Capture the cell that displays the provided text and extract its [X, Y] central coordinate. 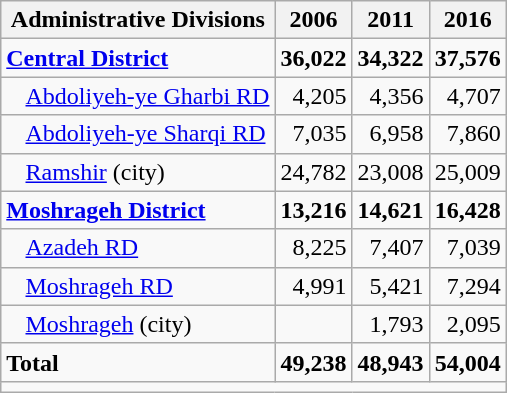
Moshrageh (city) [138, 324]
Total [138, 362]
4,707 [468, 96]
24,782 [314, 172]
23,008 [390, 172]
54,004 [468, 362]
37,576 [468, 58]
7,035 [314, 134]
4,205 [314, 96]
Abdoliyeh-ye Sharqi RD [138, 134]
Azadeh RD [138, 248]
2011 [390, 20]
4,356 [390, 96]
2,095 [468, 324]
36,022 [314, 58]
8,225 [314, 248]
13,216 [314, 210]
2006 [314, 20]
14,621 [390, 210]
48,943 [390, 362]
7,407 [390, 248]
7,860 [468, 134]
6,958 [390, 134]
34,322 [390, 58]
Administrative Divisions [138, 20]
5,421 [390, 286]
4,991 [314, 286]
7,294 [468, 286]
Moshrageh RD [138, 286]
Abdoliyeh-ye Gharbi RD [138, 96]
Ramshir (city) [138, 172]
16,428 [468, 210]
2016 [468, 20]
7,039 [468, 248]
Central District [138, 58]
1,793 [390, 324]
Moshrageh District [138, 210]
25,009 [468, 172]
49,238 [314, 362]
